For the text-containing cell, return its midpoint in [x, y] coordinate format. 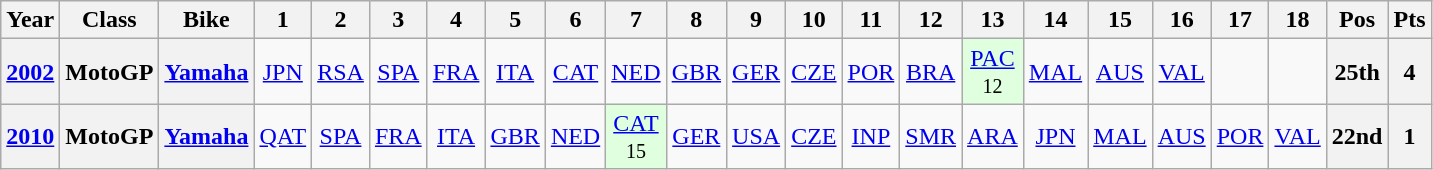
CAT [575, 72]
18 [1298, 20]
QAT [283, 136]
10 [814, 20]
25th [1357, 72]
7 [636, 20]
RSA [341, 72]
22nd [1357, 136]
Year [30, 20]
2002 [30, 72]
BRA [931, 72]
SMR [931, 136]
PAC12 [993, 72]
USA [756, 136]
14 [1055, 20]
INP [871, 136]
5 [515, 20]
Class [110, 20]
6 [575, 20]
3 [398, 20]
15 [1120, 20]
13 [993, 20]
9 [756, 20]
Pos [1357, 20]
11 [871, 20]
12 [931, 20]
2 [341, 20]
16 [1182, 20]
8 [696, 20]
ARA [993, 136]
2010 [30, 136]
CAT15 [636, 136]
17 [1240, 20]
Pts [1410, 20]
Bike [206, 20]
